Output the [x, y] coordinate of the center of the cell containing the given text.  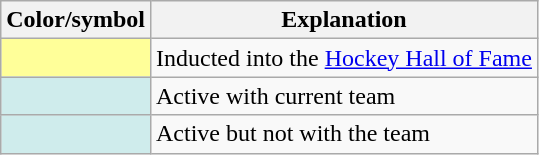
Active but not with the team [344, 134]
Active with current team [344, 96]
Color/symbol [76, 20]
Inducted into the Hockey Hall of Fame [344, 58]
Explanation [344, 20]
